Extract the [x, y] coordinate from the center of the cell holding the provided text.  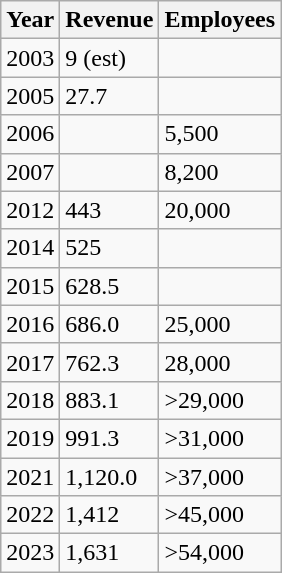
8,200 [220, 172]
883.1 [110, 400]
2003 [30, 58]
2016 [30, 324]
27.7 [110, 96]
2019 [30, 438]
>37,000 [220, 477]
443 [110, 210]
20,000 [220, 210]
762.3 [110, 362]
>31,000 [220, 438]
991.3 [110, 438]
628.5 [110, 286]
>29,000 [220, 400]
Revenue [110, 20]
2021 [30, 477]
1,412 [110, 515]
686.0 [110, 324]
2017 [30, 362]
5,500 [220, 134]
>45,000 [220, 515]
2005 [30, 96]
2006 [30, 134]
2018 [30, 400]
525 [110, 248]
1,631 [110, 553]
2012 [30, 210]
2007 [30, 172]
28,000 [220, 362]
1,120.0 [110, 477]
2023 [30, 553]
9 (est) [110, 58]
>54,000 [220, 553]
Year [30, 20]
2014 [30, 248]
2022 [30, 515]
Employees [220, 20]
25,000 [220, 324]
2015 [30, 286]
